Pinpoint the cell where the given text exists, returning its [x, y] midpoint coordinate. 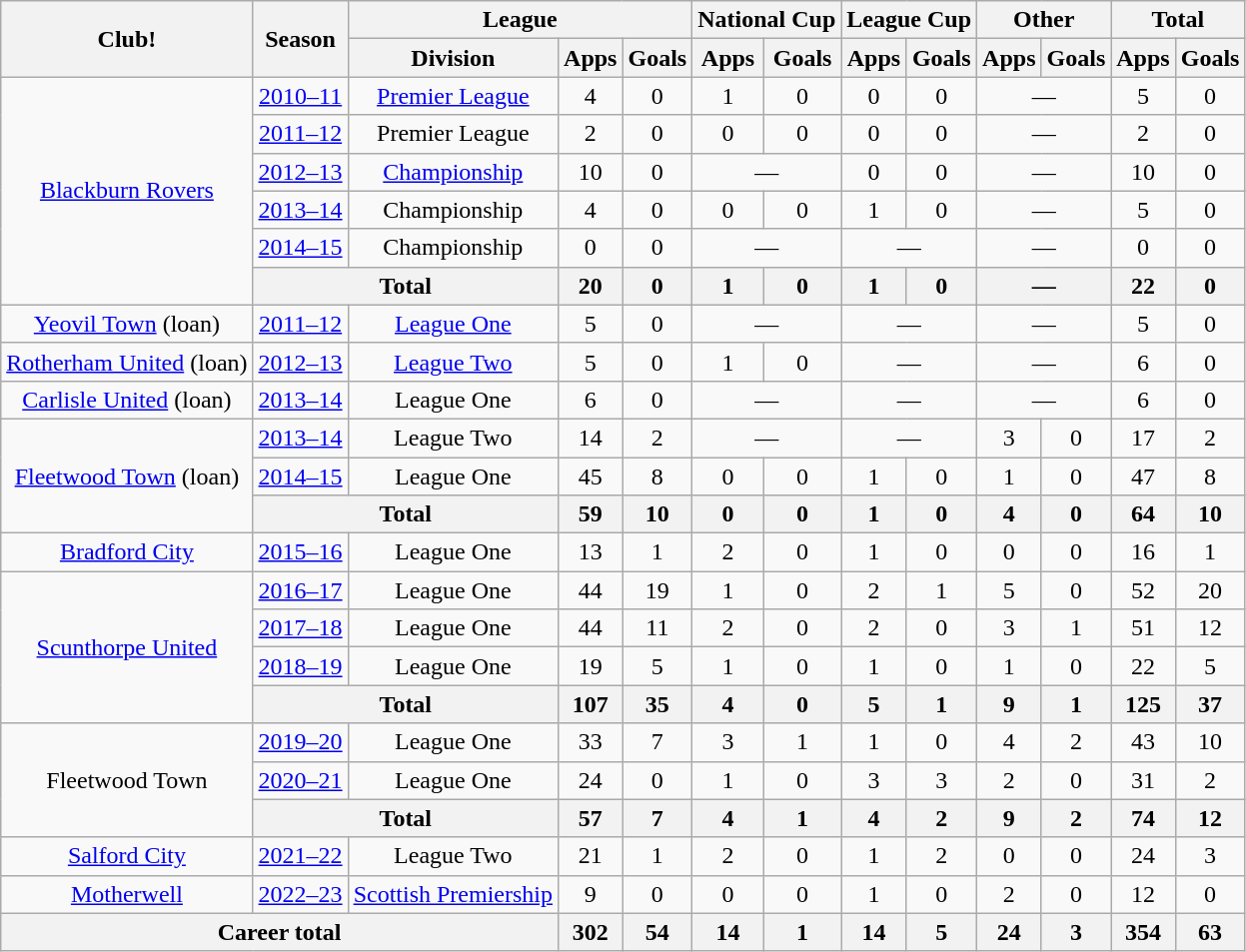
Bradford City [127, 552]
Other [1044, 20]
2021–22 [300, 856]
Division [453, 58]
13 [591, 552]
National Cup [767, 20]
64 [1143, 514]
47 [1143, 476]
52 [1143, 590]
Blackburn Rovers [127, 191]
Season [300, 39]
2015–16 [300, 552]
63 [1210, 932]
2020–21 [300, 780]
16 [1143, 552]
Scunthorpe United [127, 647]
2017–18 [300, 628]
59 [591, 514]
Rotherham United (loan) [127, 362]
354 [1143, 932]
37 [1210, 704]
Club! [127, 39]
Fleetwood Town [127, 780]
74 [1143, 818]
51 [1143, 628]
Motherwell [127, 894]
Scottish Premiership [453, 894]
Fleetwood Town (loan) [127, 476]
Salford City [127, 856]
57 [591, 818]
2019–20 [300, 742]
21 [591, 856]
2018–19 [300, 666]
17 [1143, 438]
League [520, 20]
Career total [280, 932]
Carlisle United (loan) [127, 400]
43 [1143, 742]
2022–23 [300, 894]
107 [591, 704]
2016–17 [300, 590]
League Cup [909, 20]
11 [657, 628]
35 [657, 704]
31 [1143, 780]
2010–11 [300, 96]
54 [657, 932]
302 [591, 932]
33 [591, 742]
125 [1143, 704]
45 [591, 476]
Yeovil Town (loan) [127, 324]
